Find where the given text appears and provide that cell's center as [x, y] coordinate. 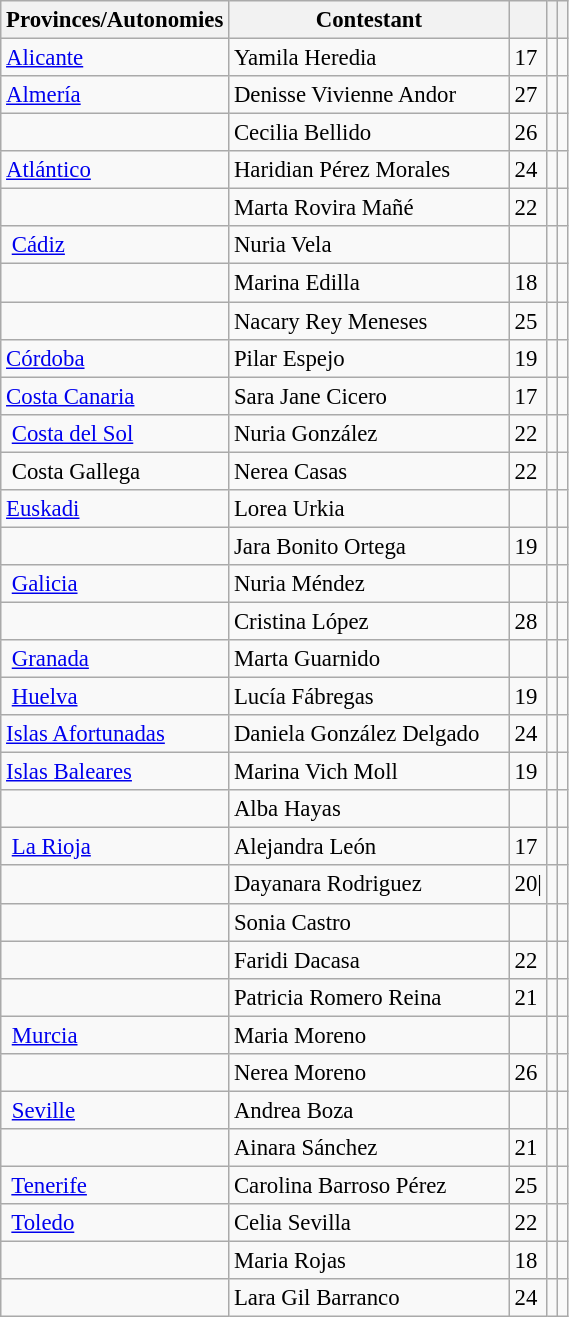
Seville [115, 1110]
Costa Canaria [115, 396]
Nacary Rey Meneses [370, 321]
Marta Rovira Mañé [370, 208]
Alicante [115, 58]
Ainara Sánchez [370, 1148]
Tenerife [115, 1185]
Euskadi [115, 509]
Faridi Dacasa [370, 960]
Huelva [115, 697]
Patricia Romero Reina [370, 997]
Cecilia Bellido [370, 133]
Pilar Espejo [370, 358]
27 [528, 95]
La Rioja [115, 847]
Galicia [115, 584]
Daniela González Delgado [370, 734]
Marina Vich Moll [370, 772]
28 [528, 621]
Lucía Fábregas [370, 697]
Alejandra León [370, 847]
Contestant [370, 20]
Cristina López [370, 621]
Maria Rojas [370, 1261]
Nerea Moreno [370, 1073]
Lara Gil Barranco [370, 1298]
Jara Bonito Ortega [370, 546]
Lorea Urkia [370, 509]
Nuria Méndez [370, 584]
Denisse Vivienne Andor [370, 95]
Marta Guarnido [370, 659]
Islas Baleares [115, 772]
Islas Afortunadas [115, 734]
Cádiz [115, 245]
Toledo [115, 1223]
Córdoba [115, 358]
Dayanara Rodriguez [370, 885]
Haridian Pérez Morales [370, 170]
Carolina Barroso Pérez [370, 1185]
Andrea Boza [370, 1110]
Atlántico [115, 170]
Nerea Casas [370, 471]
Sonia Castro [370, 922]
Maria Moreno [370, 1035]
Provinces/Autonomies [115, 20]
Nuria Vela [370, 245]
Celia Sevilla [370, 1223]
Marina Edilla [370, 283]
Alba Hayas [370, 809]
Nuria González [370, 433]
Yamila Heredia [370, 58]
Murcia [115, 1035]
Costa del Sol [115, 433]
Costa Gallega [115, 471]
Almería [115, 95]
Granada [115, 659]
Sara Jane Cicero [370, 396]
20| [528, 885]
